Extract the [x, y] coordinate from the center of the cell holding the provided text.  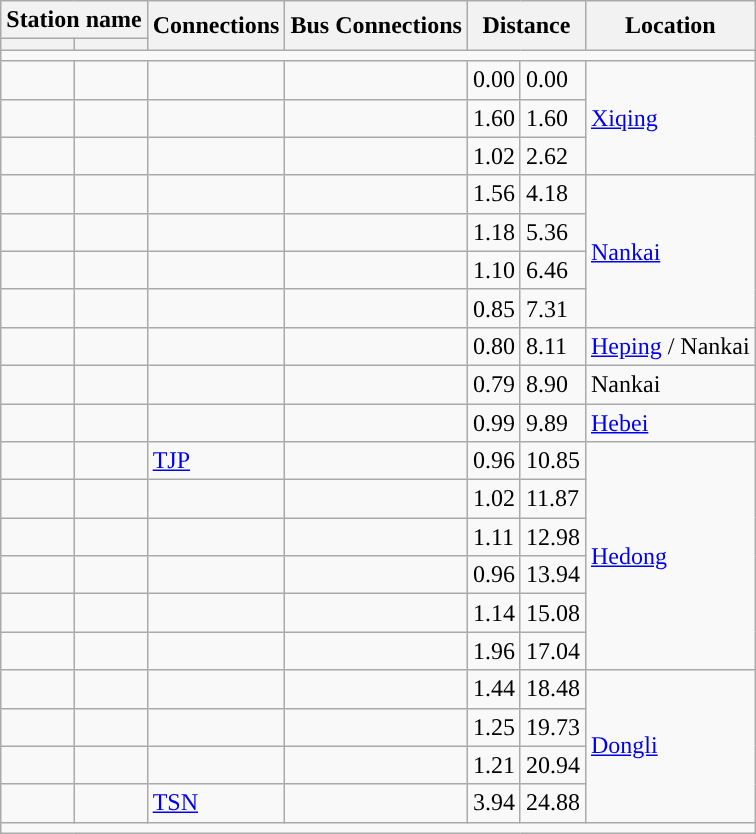
1.14 [494, 613]
3.94 [494, 803]
1.18 [494, 232]
0.80 [494, 346]
1.21 [494, 765]
18.48 [552, 689]
Station name [74, 20]
7.31 [552, 308]
1.56 [494, 194]
Distance [526, 26]
2.62 [552, 156]
17.04 [552, 651]
1.10 [494, 270]
0.85 [494, 308]
15.08 [552, 613]
10.85 [552, 461]
Hedong [670, 556]
20.94 [552, 765]
0.79 [494, 384]
1.44 [494, 689]
Heping / Nankai [670, 346]
1.96 [494, 651]
Connections [216, 26]
1.25 [494, 727]
Dongli [670, 746]
Location [670, 26]
8.90 [552, 384]
9.89 [552, 423]
Hebei [670, 423]
4.18 [552, 194]
8.11 [552, 346]
Bus Connections [376, 26]
1.11 [494, 537]
6.46 [552, 270]
TJP [216, 461]
13.94 [552, 575]
5.36 [552, 232]
12.98 [552, 537]
TSN [216, 803]
19.73 [552, 727]
0.99 [494, 423]
24.88 [552, 803]
11.87 [552, 499]
Xiqing [670, 118]
